Provide the (x, y) coordinate of the cell's center where the given text is located.  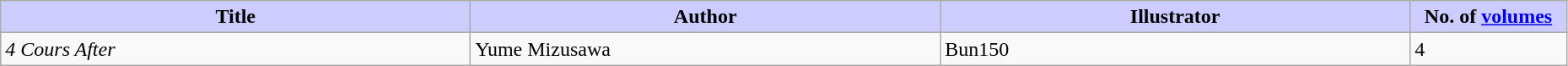
Illustrator (1176, 17)
Yume Mizusawa (705, 49)
Bun150 (1176, 49)
4 Cours After (236, 49)
No. of volumes (1489, 17)
Author (705, 17)
4 (1489, 49)
Title (236, 17)
